Return [x, y] of the center of cell containing provided text 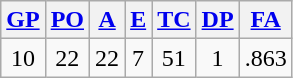
DP [218, 20]
GP [23, 20]
1 [218, 58]
TC [174, 20]
7 [138, 58]
51 [174, 58]
PO [67, 20]
A [108, 20]
E [138, 20]
10 [23, 58]
.863 [266, 58]
FA [266, 20]
